Capture the cell that displays the provided text and extract its (X, Y) central coordinate. 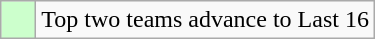
Top two teams advance to Last 16 (206, 20)
